Scan for the cell matching the given text and deliver its (x, y) coordinate at center. 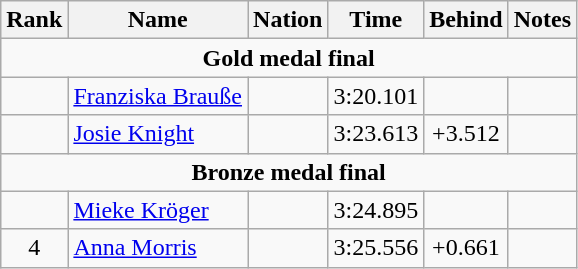
4 (34, 248)
Josie Knight (158, 134)
Name (158, 20)
Anna Morris (158, 248)
+3.512 (466, 134)
Gold medal final (289, 58)
Rank (34, 20)
Notes (542, 20)
3:25.556 (376, 248)
3:23.613 (376, 134)
Time (376, 20)
3:24.895 (376, 210)
Bronze medal final (289, 172)
3:20.101 (376, 96)
Franziska Brauße (158, 96)
+0.661 (466, 248)
Nation (288, 20)
Behind (466, 20)
Mieke Kröger (158, 210)
